Identify which cell holds the provided text, then report its [X, Y] central coordinate. 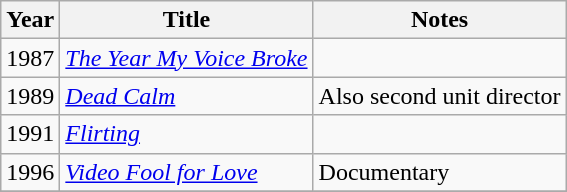
1989 [30, 96]
Documentary [440, 172]
Notes [440, 20]
Title [186, 20]
1991 [30, 134]
Dead Calm [186, 96]
Flirting [186, 134]
The Year My Voice Broke [186, 58]
Also second unit director [440, 96]
1996 [30, 172]
Year [30, 20]
Video Fool for Love [186, 172]
1987 [30, 58]
